Find where the given text appears and provide that cell's center as [x, y] coordinate. 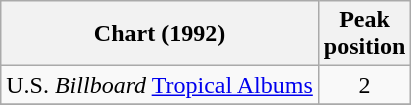
Chart (1992) [160, 34]
2 [364, 85]
Peakposition [364, 34]
U.S. Billboard Tropical Albums [160, 85]
